Provide the (X, Y) coordinate of the cell's center where the given text is located.  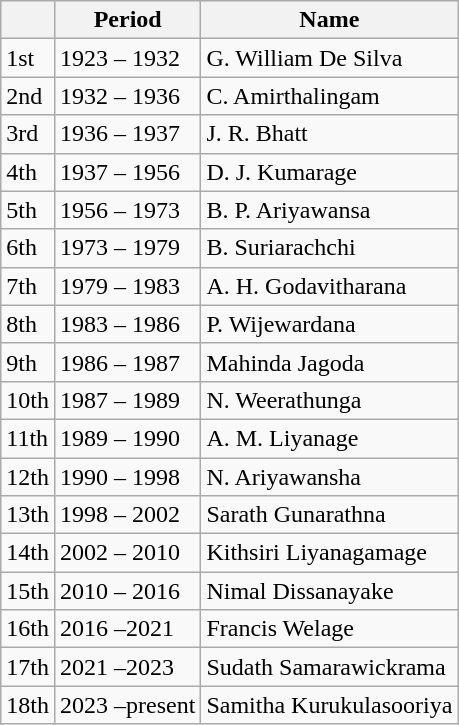
1990 – 1998 (127, 477)
N. Ariyawansha (330, 477)
1998 – 2002 (127, 515)
2021 –2023 (127, 667)
1973 – 1979 (127, 248)
P. Wijewardana (330, 324)
2016 –2021 (127, 629)
1st (28, 58)
15th (28, 591)
A. H. Godavitharana (330, 286)
5th (28, 210)
C. Amirthalingam (330, 96)
Kithsiri Liyanagamage (330, 553)
2nd (28, 96)
16th (28, 629)
11th (28, 438)
Sarath Gunarathna (330, 515)
1956 – 1973 (127, 210)
1983 – 1986 (127, 324)
Samitha Kurukulasooriya (330, 705)
4th (28, 172)
2023 –present (127, 705)
1989 – 1990 (127, 438)
Name (330, 20)
12th (28, 477)
7th (28, 286)
6th (28, 248)
Mahinda Jagoda (330, 362)
3rd (28, 134)
N. Weerathunga (330, 400)
18th (28, 705)
1986 – 1987 (127, 362)
B. Suriarachchi (330, 248)
Sudath Samarawickrama (330, 667)
14th (28, 553)
Francis Welage (330, 629)
1932 – 1936 (127, 96)
D. J. Kumarage (330, 172)
1936 – 1937 (127, 134)
17th (28, 667)
8th (28, 324)
J. R. Bhatt (330, 134)
1923 – 1932 (127, 58)
13th (28, 515)
2002 – 2010 (127, 553)
1987 – 1989 (127, 400)
A. M. Liyanage (330, 438)
10th (28, 400)
1937 – 1956 (127, 172)
G. William De Silva (330, 58)
1979 – 1983 (127, 286)
2010 – 2016 (127, 591)
9th (28, 362)
B. P. Ariyawansa (330, 210)
Nimal Dissanayake (330, 591)
Period (127, 20)
